Search for the cell housing the specified text and yield its [X, Y] center coordinate. 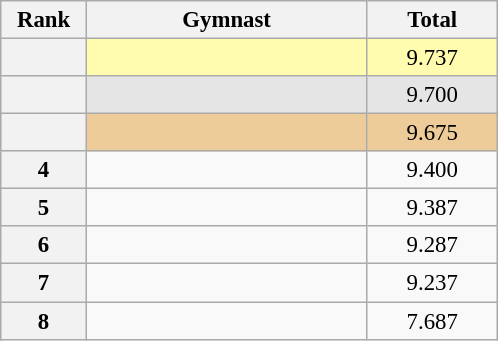
8 [44, 321]
9.737 [432, 58]
9.237 [432, 283]
7.687 [432, 321]
Total [432, 20]
Rank [44, 20]
9.675 [432, 133]
5 [44, 208]
7 [44, 283]
9.700 [432, 95]
4 [44, 170]
6 [44, 245]
Gymnast [226, 20]
9.387 [432, 208]
9.400 [432, 170]
9.287 [432, 245]
